Capture the cell that displays the provided text and extract its [x, y] central coordinate. 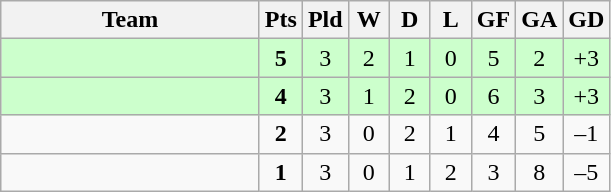
GD [586, 20]
GA [540, 20]
L [450, 20]
Pld [325, 20]
GF [493, 20]
Pts [280, 20]
W [368, 20]
Team [130, 20]
8 [540, 172]
6 [493, 96]
–5 [586, 172]
D [410, 20]
–1 [586, 134]
